From the cell containing the given text, extract its center point as [x, y] coordinate. 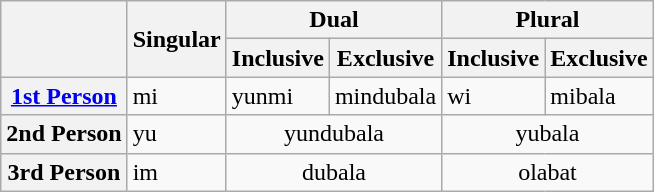
Dual [334, 20]
mindubala [385, 96]
2nd Person [64, 134]
yundubala [334, 134]
3rd Person [64, 172]
Singular [176, 39]
yunmi [278, 96]
Plural [548, 20]
olabat [548, 172]
wi [494, 96]
mi [176, 96]
im [176, 172]
yubala [548, 134]
1st Person [64, 96]
mibala [599, 96]
yu [176, 134]
dubala [334, 172]
